Capture the cell that displays the provided text and extract its (x, y) central coordinate. 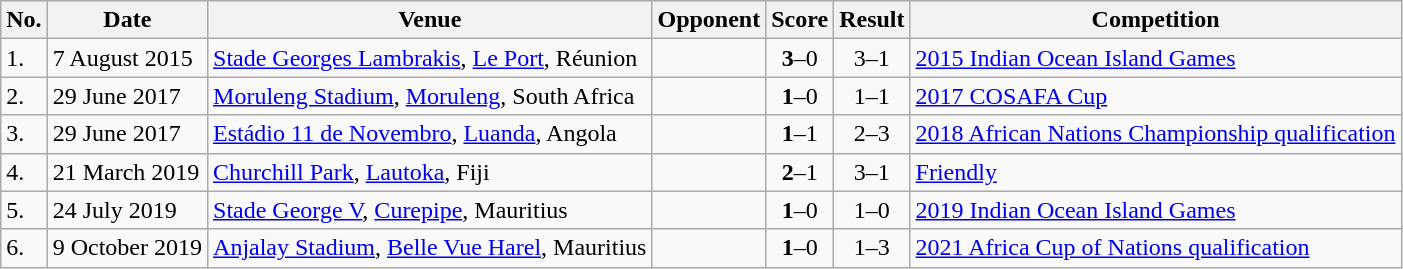
5. (24, 210)
1–3 (872, 248)
Anjalay Stadium, Belle Vue Harel, Mauritius (430, 248)
Estádio 11 de Novembro, Luanda, Angola (430, 134)
2–1 (800, 172)
Opponent (709, 20)
3–0 (800, 58)
2019 Indian Ocean Island Games (1156, 210)
2017 COSAFA Cup (1156, 96)
9 October 2019 (127, 248)
Competition (1156, 20)
21 March 2019 (127, 172)
Stade Georges Lambrakis, Le Port, Réunion (430, 58)
3. (24, 134)
2. (24, 96)
Score (800, 20)
2015 Indian Ocean Island Games (1156, 58)
2018 African Nations Championship qualification (1156, 134)
Stade George V, Curepipe, Mauritius (430, 210)
2021 Africa Cup of Nations qualification (1156, 248)
1. (24, 58)
Date (127, 20)
Friendly (1156, 172)
Result (872, 20)
4. (24, 172)
24 July 2019 (127, 210)
No. (24, 20)
Churchill Park, Lautoka, Fiji (430, 172)
6. (24, 248)
7 August 2015 (127, 58)
2–3 (872, 134)
Venue (430, 20)
Moruleng Stadium, Moruleng, South Africa (430, 96)
